Search for the cell housing the specified text and yield its (X, Y) center coordinate. 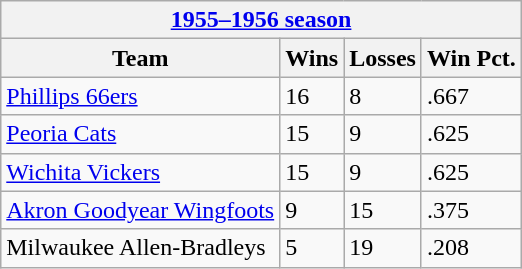
1955–1956 season (262, 20)
5 (312, 248)
.667 (471, 96)
8 (383, 96)
Losses (383, 58)
Phillips 66ers (140, 96)
Team (140, 58)
Wichita Vickers (140, 172)
Wins (312, 58)
Win Pct. (471, 58)
19 (383, 248)
16 (312, 96)
Milwaukee Allen-Bradleys (140, 248)
Akron Goodyear Wingfoots (140, 210)
.208 (471, 248)
Peoria Cats (140, 134)
.375 (471, 210)
